Find where the given text appears and provide that cell's center as (X, Y) coordinate. 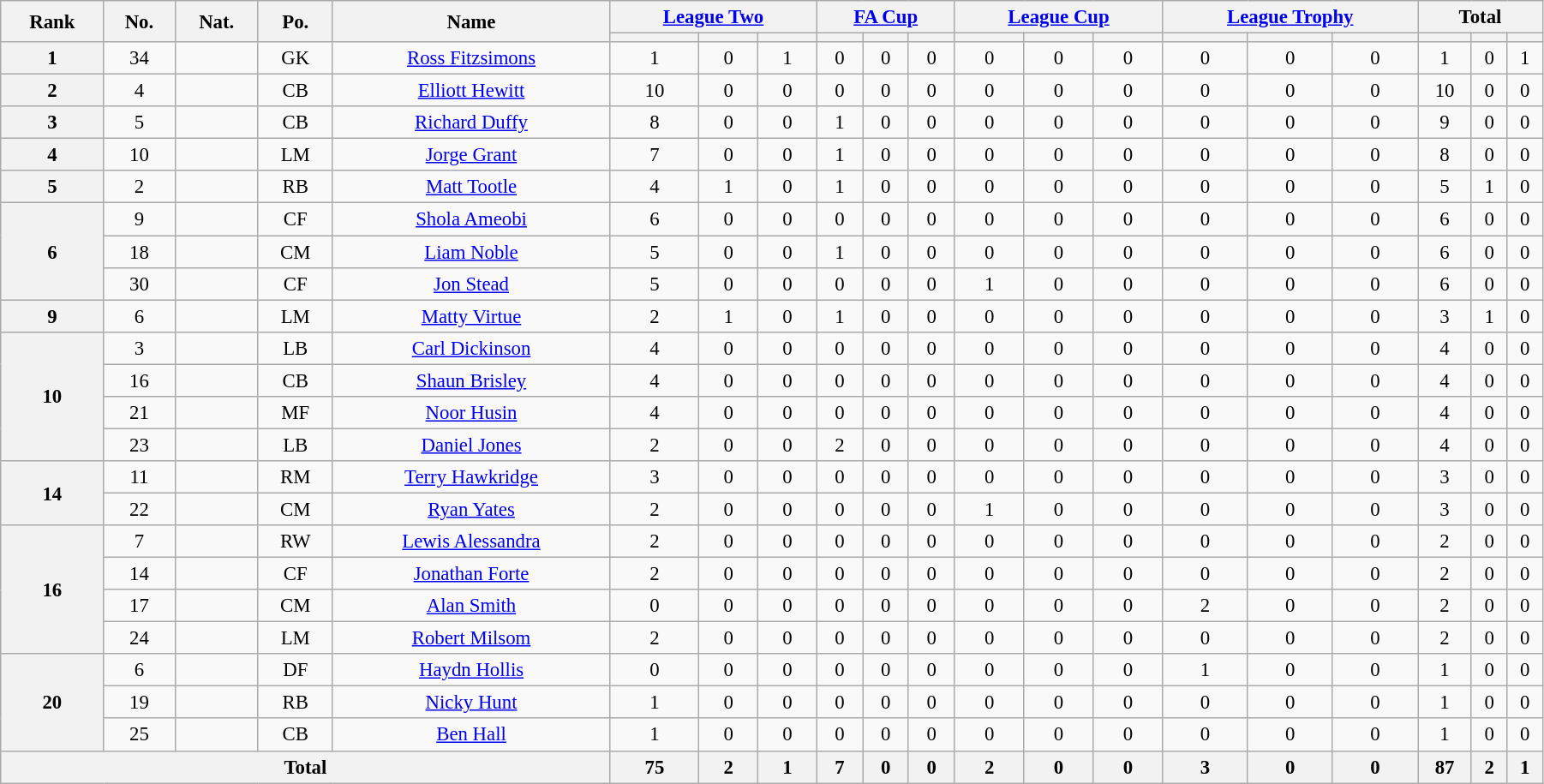
Rank (52, 21)
FA Cup (886, 17)
No. (139, 21)
DF (295, 670)
30 (139, 284)
Matt Tootle (471, 188)
Richard Duffy (471, 123)
Shola Ameobi (471, 219)
League Trophy (1290, 17)
MF (295, 413)
18 (139, 252)
Ben Hall (471, 735)
Po. (295, 21)
87 (1445, 767)
Daniel Jones (471, 445)
League Cup (1059, 17)
Lewis Alessandra (471, 542)
23 (139, 445)
GK (295, 58)
Nat. (216, 21)
Jon Stead (471, 284)
Ryan Yates (471, 509)
RM (295, 477)
25 (139, 735)
24 (139, 638)
Elliott Hewitt (471, 91)
17 (139, 606)
Nicky Hunt (471, 703)
Terry Hawkridge (471, 477)
Robert Milsom (471, 638)
19 (139, 703)
22 (139, 509)
Liam Noble (471, 252)
Matty Virtue (471, 316)
Name (471, 21)
Carl Dickinson (471, 348)
RW (295, 542)
21 (139, 413)
League Two (713, 17)
Ross Fitzsimons (471, 58)
Haydn Hollis (471, 670)
75 (655, 767)
Alan Smith (471, 606)
Shaun Brisley (471, 380)
11 (139, 477)
Noor Husin (471, 413)
Jorge Grant (471, 155)
20 (52, 703)
34 (139, 58)
Jonathan Forte (471, 574)
